Identify which cell holds the provided text, then report its (x, y) central coordinate. 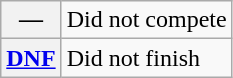
Did not finish (146, 58)
DNF (31, 58)
Did not compete (146, 20)
— (31, 20)
